Scan for the cell matching the given text and deliver its [X, Y] coordinate at center. 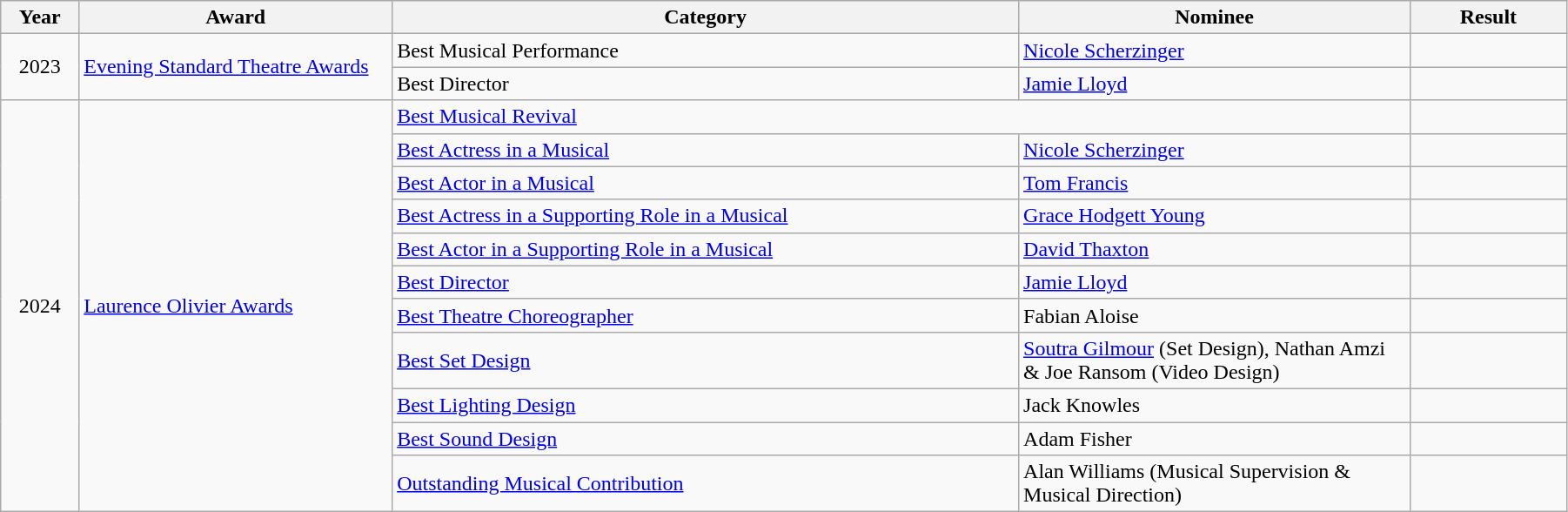
David Thaxton [1215, 249]
Year [40, 17]
Soutra Gilmour (Set Design), Nathan Amzi & Joe Ransom (Video Design) [1215, 360]
Best Musical Performance [706, 51]
Outstanding Musical Contribution [706, 484]
Best Actor in a Supporting Role in a Musical [706, 249]
2024 [40, 307]
2023 [40, 67]
Best Sound Design [706, 438]
Fabian Aloise [1215, 315]
Laurence Olivier Awards [236, 307]
Category [706, 17]
Alan Williams (Musical Supervision & Musical Direction) [1215, 484]
Result [1488, 17]
Grace Hodgett Young [1215, 216]
Adam Fisher [1215, 438]
Best Actress in a Supporting Role in a Musical [706, 216]
Evening Standard Theatre Awards [236, 67]
Best Actress in a Musical [706, 150]
Jack Knowles [1215, 405]
Tom Francis [1215, 183]
Best Set Design [706, 360]
Nominee [1215, 17]
Best Actor in a Musical [706, 183]
Best Musical Revival [901, 117]
Award [236, 17]
Best Theatre Choreographer [706, 315]
Best Lighting Design [706, 405]
